Output the (x, y) coordinate of the center of the cell containing the given text.  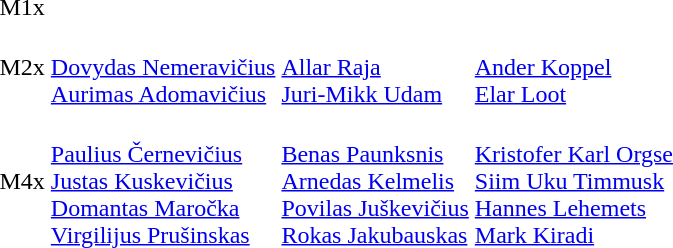
Allar RajaJuri-Mikk Udam (375, 67)
Dovydas NemeravičiusAurimas Adomavičius (163, 67)
